Return [x, y] of the center of cell containing provided text 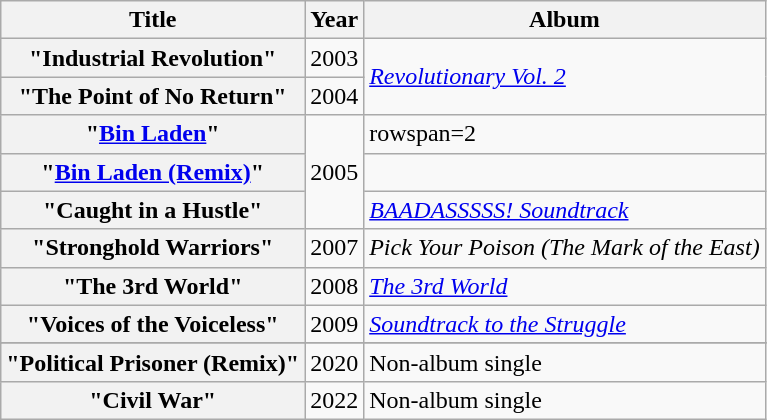
2022 [334, 400]
2005 [334, 172]
rowspan=2 [564, 134]
Soundtrack to the Struggle [564, 324]
"Political Prisoner (Remix)" [153, 362]
2009 [334, 324]
"Industrial Revolution" [153, 58]
2020 [334, 362]
Year [334, 20]
BAADASSSSS! Soundtrack [564, 210]
"Stronghold Warriors" [153, 248]
"The 3rd World" [153, 286]
"Bin Laden" [153, 134]
2007 [334, 248]
"Voices of the Voiceless" [153, 324]
The 3rd World [564, 286]
"Civil War" [153, 400]
Revolutionary Vol. 2 [564, 77]
Title [153, 20]
Album [564, 20]
"Bin Laden (Remix)" [153, 172]
"The Point of No Return" [153, 96]
2004 [334, 96]
2008 [334, 286]
Pick Your Poison (The Mark of the East) [564, 248]
2003 [334, 58]
"Caught in a Hustle" [153, 210]
